Output the [X, Y] coordinate of the center of the cell containing the given text.  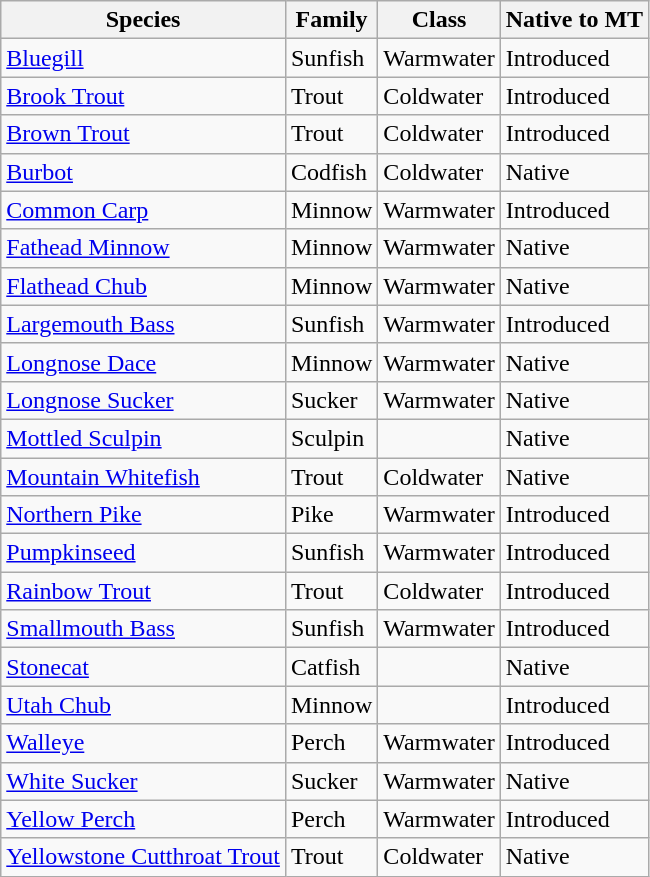
Utah Chub [144, 705]
Yellow Perch [144, 819]
Family [331, 20]
Walleye [144, 743]
Codfish [331, 172]
Longnose Sucker [144, 400]
Class [439, 20]
Sculpin [331, 438]
Smallmouth Bass [144, 629]
Northern Pike [144, 515]
Brown Trout [144, 134]
Yellowstone Cutthroat Trout [144, 857]
Catfish [331, 667]
Mottled Sculpin [144, 438]
Pumpkinseed [144, 553]
White Sucker [144, 781]
Pike [331, 515]
Flathead Chub [144, 286]
Bluegill [144, 58]
Stonecat [144, 667]
Rainbow Trout [144, 591]
Longnose Dace [144, 362]
Mountain Whitefish [144, 477]
Species [144, 20]
Largemouth Bass [144, 324]
Common Carp [144, 210]
Fathead Minnow [144, 248]
Burbot [144, 172]
Native to MT [574, 20]
Brook Trout [144, 96]
